Search for the cell housing the specified text and yield its (x, y) center coordinate. 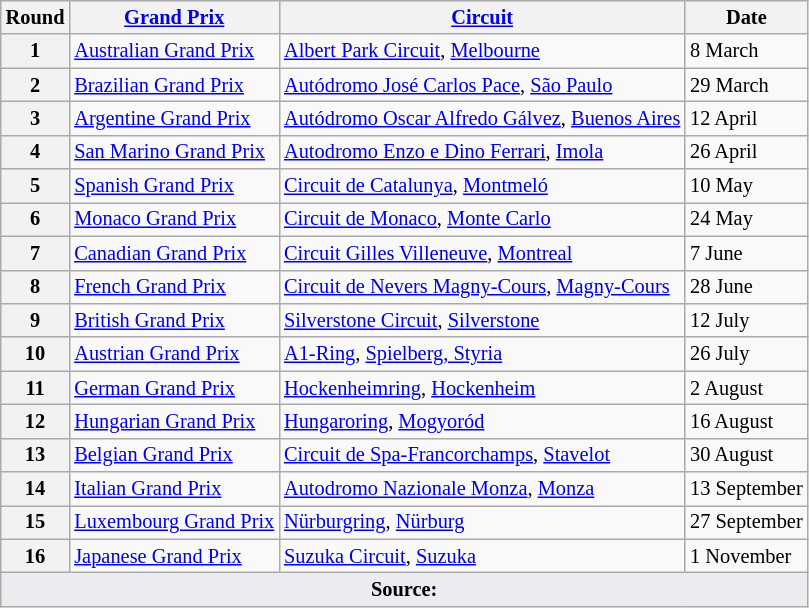
Date (746, 17)
29 March (746, 85)
Circuit de Monaco, Monte Carlo (482, 219)
Nürburgring, Nürburg (482, 522)
Austrian Grand Prix (174, 354)
26 April (746, 152)
27 September (746, 522)
16 August (746, 421)
1 (36, 51)
26 July (746, 354)
Luxembourg Grand Prix (174, 522)
5 (36, 186)
A1-Ring, Spielberg, Styria (482, 354)
6 (36, 219)
Autódromo José Carlos Pace, São Paulo (482, 85)
San Marino Grand Prix (174, 152)
Autódromo Oscar Alfredo Gálvez, Buenos Aires (482, 118)
Canadian Grand Prix (174, 253)
Italian Grand Prix (174, 489)
8 (36, 287)
Suzuka Circuit, Suzuka (482, 556)
German Grand Prix (174, 388)
Circuit de Catalunya, Montmeló (482, 186)
Australian Grand Prix (174, 51)
8 March (746, 51)
Hungaroring, Mogyoród (482, 421)
Japanese Grand Prix (174, 556)
Hockenheimring, Hockenheim (482, 388)
12 July (746, 320)
14 (36, 489)
Spanish Grand Prix (174, 186)
10 (36, 354)
11 (36, 388)
Belgian Grand Prix (174, 455)
Argentine Grand Prix (174, 118)
2 (36, 85)
Silverstone Circuit, Silverstone (482, 320)
British Grand Prix (174, 320)
Circuit (482, 17)
7 (36, 253)
Grand Prix (174, 17)
2 August (746, 388)
Albert Park Circuit, Melbourne (482, 51)
9 (36, 320)
15 (36, 522)
7 June (746, 253)
30 August (746, 455)
Source: (404, 589)
Autodromo Nazionale Monza, Monza (482, 489)
Round (36, 17)
French Grand Prix (174, 287)
Hungarian Grand Prix (174, 421)
1 November (746, 556)
Circuit Gilles Villeneuve, Montreal (482, 253)
13 (36, 455)
Circuit de Nevers Magny-Cours, Magny-Cours (482, 287)
Brazilian Grand Prix (174, 85)
10 May (746, 186)
Autodromo Enzo e Dino Ferrari, Imola (482, 152)
16 (36, 556)
Circuit de Spa-Francorchamps, Stavelot (482, 455)
Monaco Grand Prix (174, 219)
28 June (746, 287)
13 September (746, 489)
12 (36, 421)
12 April (746, 118)
3 (36, 118)
4 (36, 152)
24 May (746, 219)
